Find where the given text appears and provide that cell's center as [x, y] coordinate. 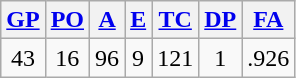
A [108, 20]
FA [268, 20]
121 [176, 58]
16 [67, 58]
GP [23, 20]
.926 [268, 58]
96 [108, 58]
DP [220, 20]
43 [23, 58]
PO [67, 20]
E [138, 20]
TC [176, 20]
1 [220, 58]
9 [138, 58]
